Return the (x, y) coordinate for the center point of the cell that contains the specified text.  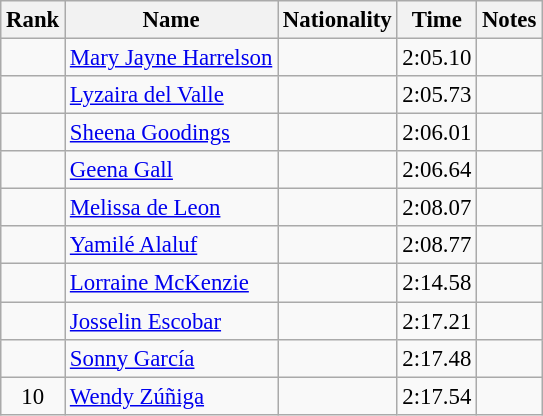
Sheena Goodings (172, 133)
Lorraine McKenzie (172, 283)
2:17.48 (437, 358)
Yamilé Alaluf (172, 245)
Sonny García (172, 358)
Notes (510, 20)
10 (33, 396)
2:08.77 (437, 245)
2:06.01 (437, 133)
2:14.58 (437, 283)
2:17.54 (437, 396)
2:08.07 (437, 208)
Melissa de Leon (172, 208)
2:06.64 (437, 170)
Josselin Escobar (172, 321)
2:05.10 (437, 58)
Geena Gall (172, 170)
Nationality (338, 20)
2:17.21 (437, 321)
Mary Jayne Harrelson (172, 58)
Wendy Zúñiga (172, 396)
Lyzaira del Valle (172, 95)
Time (437, 20)
Name (172, 20)
Rank (33, 20)
2:05.73 (437, 95)
